Capture the cell that displays the provided text and extract its [x, y] central coordinate. 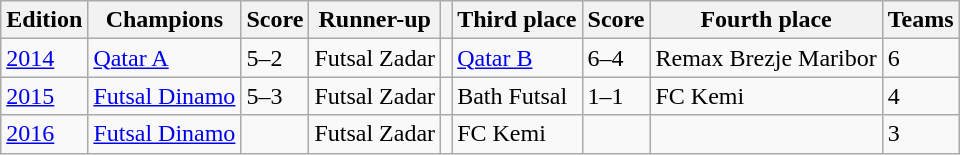
Bath Futsal [517, 96]
3 [920, 134]
Fourth place [766, 20]
6 [920, 58]
2016 [44, 134]
2015 [44, 96]
Qatar B [517, 58]
5–3 [275, 96]
4 [920, 96]
2014 [44, 58]
Third place [517, 20]
Runner-up [375, 20]
Remax Brezje Maribor [766, 58]
Qatar A [164, 58]
6–4 [616, 58]
1–1 [616, 96]
Teams [920, 20]
5–2 [275, 58]
Edition [44, 20]
Champions [164, 20]
